Output the [x, y] coordinate of the center of the cell containing the given text.  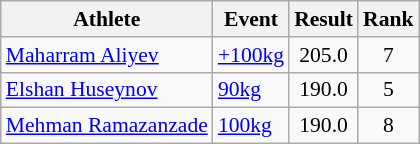
Result [324, 19]
Maharram Aliyev [107, 55]
Rank [388, 19]
5 [388, 90]
7 [388, 55]
+100kg [251, 55]
Athlete [107, 19]
Mehman Ramazanzade [107, 126]
Elshan Huseynov [107, 90]
100kg [251, 126]
8 [388, 126]
205.0 [324, 55]
Event [251, 19]
90kg [251, 90]
